Provide the [X, Y] coordinate of the cell's center where the given text is located.  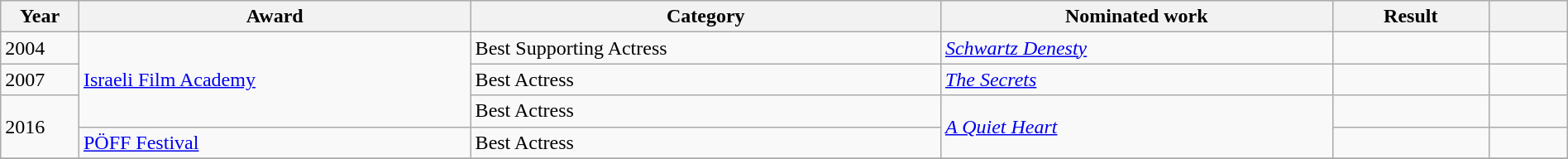
PÖFF Festival [275, 142]
Result [1411, 17]
A Quiet Heart [1136, 127]
2016 [40, 127]
Category [705, 17]
Award [275, 17]
The Secrets [1136, 79]
Best Supporting Actress [705, 48]
2004 [40, 48]
Nominated work [1136, 17]
Year [40, 17]
Schwartz Denesty [1136, 48]
2007 [40, 79]
Israeli Film Academy [275, 79]
